Output the (x, y) coordinate of the center of the cell containing the given text.  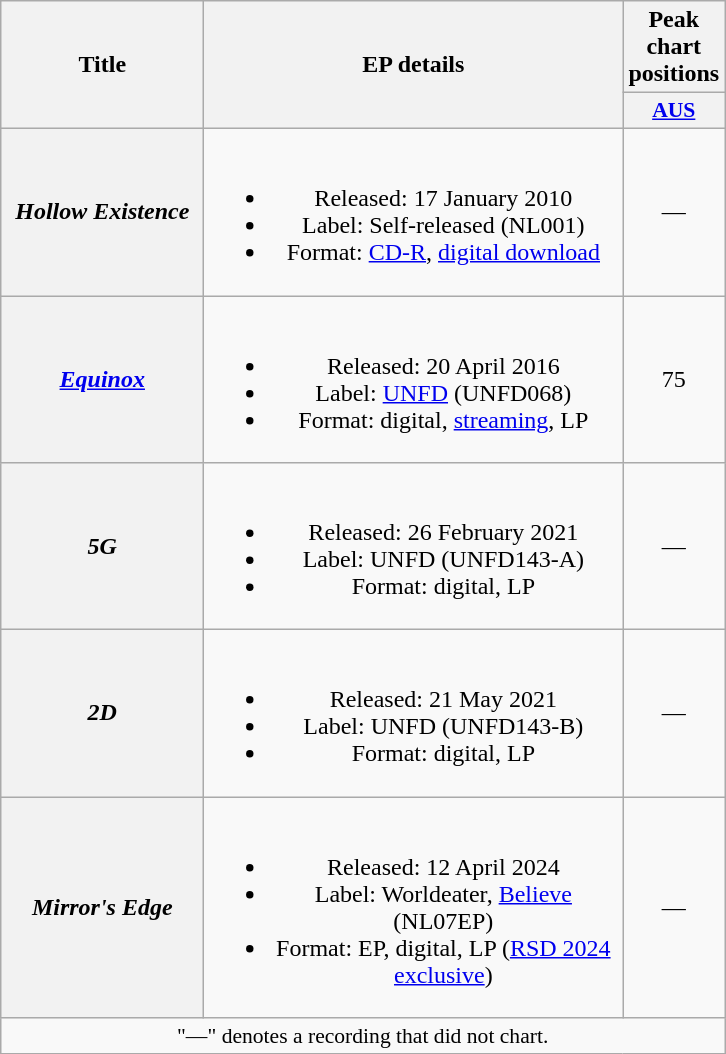
5G (102, 546)
75 (674, 380)
Released: 20 April 2016Label: UNFD (UNFD068)Format: digital, streaming, LP (414, 380)
Hollow Existence (102, 212)
"—" denotes a recording that did not chart. (363, 1036)
EP details (414, 65)
Released: 21 May 2021Label: UNFD (UNFD143-B)Format: digital, LP (414, 714)
Released: 26 February 2021Label: UNFD (UNFD143-A)Format: digital, LP (414, 546)
AUS (674, 111)
Title (102, 65)
Released: 12 April 2024Label: Worldeater, Believe (NL07EP)Format: EP, digital, LP (RSD 2024 exclusive) (414, 908)
Released: 17 January 2010Label: Self-released (NL001)Format: CD-R, digital download (414, 212)
Peak chart positions (674, 47)
Mirror's Edge (102, 908)
2D (102, 714)
Equinox (102, 380)
